Search for the cell housing the specified text and yield its [x, y] center coordinate. 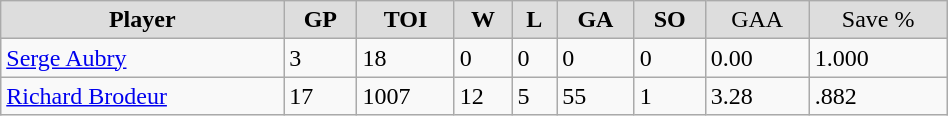
SO [670, 20]
Richard Brodeur [142, 96]
12 [483, 96]
5 [534, 96]
Save % [878, 20]
TOI [406, 20]
1 [670, 96]
3 [320, 58]
GA [596, 20]
L [534, 20]
GAA [757, 20]
55 [596, 96]
1.000 [878, 58]
W [483, 20]
Serge Aubry [142, 58]
17 [320, 96]
Player [142, 20]
GP [320, 20]
18 [406, 58]
1007 [406, 96]
0.00 [757, 58]
.882 [878, 96]
3.28 [757, 96]
